From the cell containing the given text, extract its center point as (x, y) coordinate. 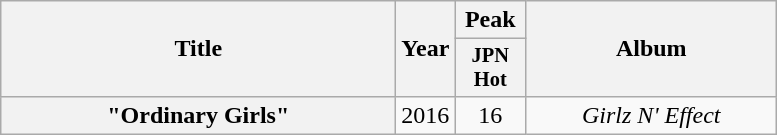
JPNHot (490, 68)
Title (198, 49)
Peak (490, 20)
Girlz N' Effect (652, 115)
2016 (426, 115)
Album (652, 49)
16 (490, 115)
Year (426, 49)
"Ordinary Girls" (198, 115)
